For the text-containing cell, return its midpoint in [X, Y] coordinate format. 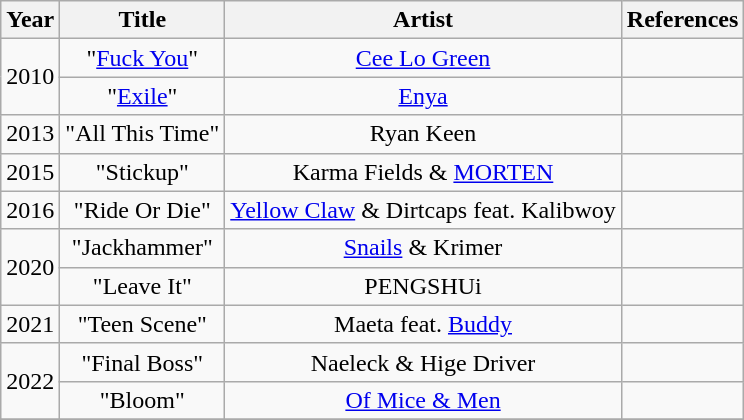
"Ride Or Die" [142, 210]
"Jackhammer" [142, 248]
"All This Time" [142, 134]
"Bloom" [142, 400]
2020 [30, 267]
"Fuck You" [142, 58]
Naeleck & Hige Driver [424, 362]
2016 [30, 210]
2015 [30, 172]
Title [142, 20]
Enya [424, 96]
PENGSHUi [424, 286]
Yellow Claw & Dirtcaps feat. Kalibwoy [424, 210]
2022 [30, 381]
Karma Fields & MORTEN [424, 172]
"Teen Scene" [142, 324]
Year [30, 20]
Artist [424, 20]
"Exile" [142, 96]
Cee Lo Green [424, 58]
"Leave It" [142, 286]
2010 [30, 77]
"Stickup" [142, 172]
References [682, 20]
2013 [30, 134]
Snails & Krimer [424, 248]
2021 [30, 324]
Maeta feat. Buddy [424, 324]
Ryan Keen [424, 134]
Of Mice & Men [424, 400]
"Final Boss" [142, 362]
